Find where the given text appears and provide that cell's center as (X, Y) coordinate. 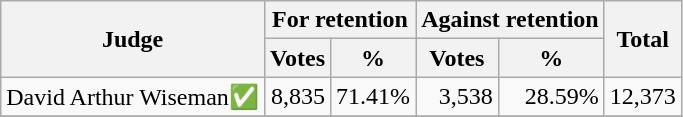
Total (642, 39)
8,835 (297, 97)
Judge (133, 39)
3,538 (458, 97)
Against retention (510, 20)
28.59% (551, 97)
David Arthur Wiseman✅ (133, 97)
12,373 (642, 97)
For retention (340, 20)
71.41% (374, 97)
